Scan for the cell matching the given text and deliver its [x, y] coordinate at center. 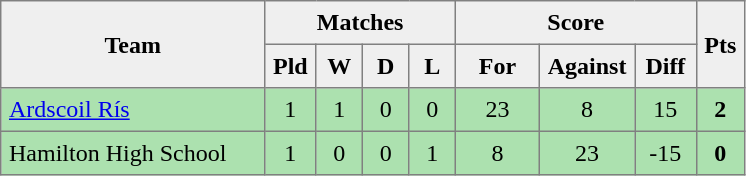
L [432, 66]
For [497, 66]
-15 [666, 153]
Team [133, 44]
Ardscoil Rís [133, 110]
Pld [290, 66]
15 [666, 110]
Pts [720, 44]
Score [576, 23]
2 [720, 110]
Matches [360, 23]
D [385, 66]
W [339, 66]
Diff [666, 66]
Against [586, 66]
Hamilton High School [133, 153]
